Locate the cell with the specified text and output its (X, Y) center coordinate. 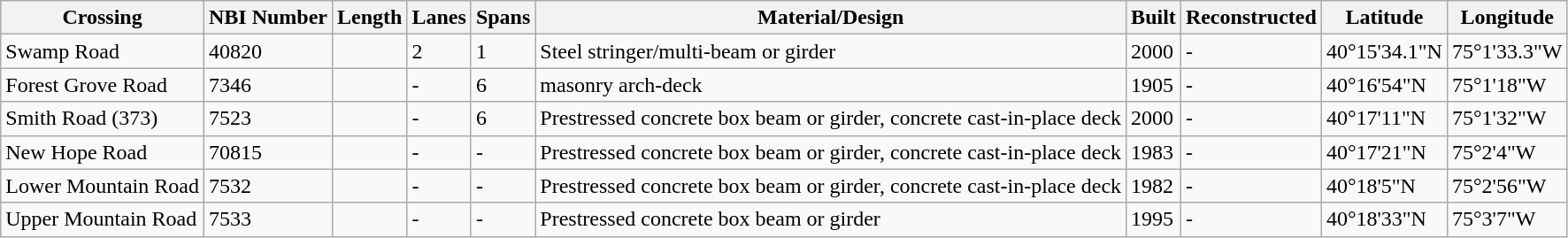
Forest Grove Road (103, 85)
Prestressed concrete box beam or girder (831, 219)
Built (1154, 18)
70815 (267, 152)
40°15'34.1"N (1384, 51)
1983 (1154, 152)
75°2'4"W (1506, 152)
NBI Number (267, 18)
7532 (267, 186)
Crossing (103, 18)
Material/Design (831, 18)
75°1'32"W (1506, 119)
1 (503, 51)
7346 (267, 85)
75°2'56"W (1506, 186)
2 (439, 51)
Longitude (1506, 18)
Lanes (439, 18)
Latitude (1384, 18)
Lower Mountain Road (103, 186)
40820 (267, 51)
7523 (267, 119)
75°3'7"W (1506, 219)
Spans (503, 18)
masonry arch-deck (831, 85)
40°16'54"N (1384, 85)
75°1'33.3"W (1506, 51)
Swamp Road (103, 51)
Length (370, 18)
75°1'18"W (1506, 85)
Upper Mountain Road (103, 219)
7533 (267, 219)
New Hope Road (103, 152)
1982 (1154, 186)
40°17'21"N (1384, 152)
40°18'5"N (1384, 186)
Smith Road (373) (103, 119)
40°18'33"N (1384, 219)
1905 (1154, 85)
40°17'11"N (1384, 119)
Steel stringer/multi-beam or girder (831, 51)
Reconstructed (1251, 18)
1995 (1154, 219)
